Detect which cell encompasses the target text, then output its (X, Y) center coordinate. 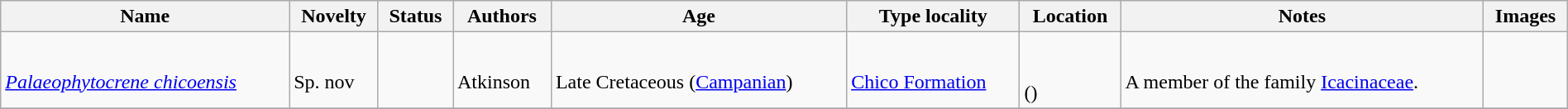
Novelty (334, 17)
Age (698, 17)
Late Cretaceous (Campanian) (698, 70)
Notes (1302, 17)
Location (1070, 17)
Authors (503, 17)
Sp. nov (334, 70)
Images (1525, 17)
() (1070, 70)
Chico Formation (933, 70)
Palaeophytocrene chicoensis (146, 70)
Name (146, 17)
Status (415, 17)
Type locality (933, 17)
Atkinson (503, 70)
A member of the family Icacinaceae. (1302, 70)
